Capture the cell that displays the provided text and extract its [X, Y] central coordinate. 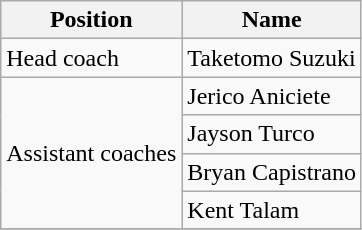
Assistant coaches [92, 153]
Bryan Capistrano [272, 172]
Jerico Aniciete [272, 96]
Jayson Turco [272, 134]
Head coach [92, 58]
Taketomo Suzuki [272, 58]
Position [92, 20]
Name [272, 20]
Kent Talam [272, 210]
